Detect which cell encompasses the target text, then output its [X, Y] center coordinate. 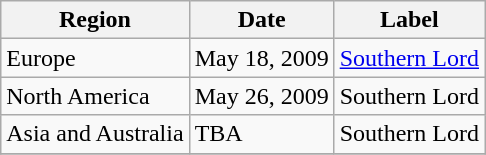
Region [95, 20]
Asia and Australia [95, 134]
TBA [262, 134]
North America [95, 96]
May 26, 2009 [262, 96]
Europe [95, 58]
Label [409, 20]
Date [262, 20]
May 18, 2009 [262, 58]
